Determine the [X, Y] coordinate at the center of the cell enclosing the given text.  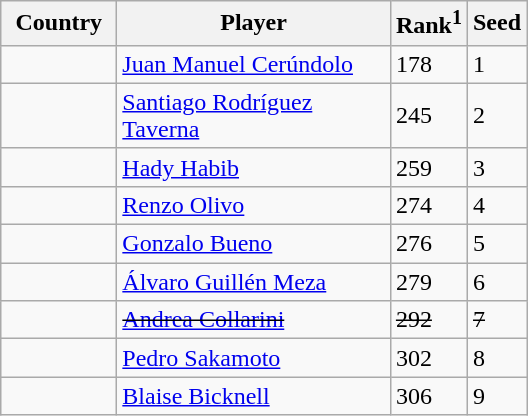
178 [428, 64]
Country [59, 24]
Blaise Bicknell [254, 396]
292 [428, 320]
Player [254, 24]
Pedro Sakamoto [254, 358]
Santiago Rodríguez Taverna [254, 116]
302 [428, 358]
4 [496, 205]
Álvaro Guillén Meza [254, 282]
5 [496, 244]
8 [496, 358]
1 [496, 64]
Seed [496, 24]
2 [496, 116]
Juan Manuel Cerúndolo [254, 64]
6 [496, 282]
Renzo Olivo [254, 205]
274 [428, 205]
3 [496, 167]
306 [428, 396]
Gonzalo Bueno [254, 244]
Rank1 [428, 24]
279 [428, 282]
Andrea Collarini [254, 320]
7 [496, 320]
276 [428, 244]
9 [496, 396]
259 [428, 167]
245 [428, 116]
Hady Habib [254, 167]
